Detect which cell encompasses the target text, then output its [x, y] center coordinate. 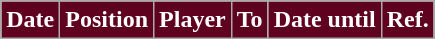
To [250, 20]
Player [193, 20]
Date until [324, 20]
Ref. [408, 20]
Date [30, 20]
Position [107, 20]
